Determine the [x, y] coordinate at the center of the cell enclosing the given text.  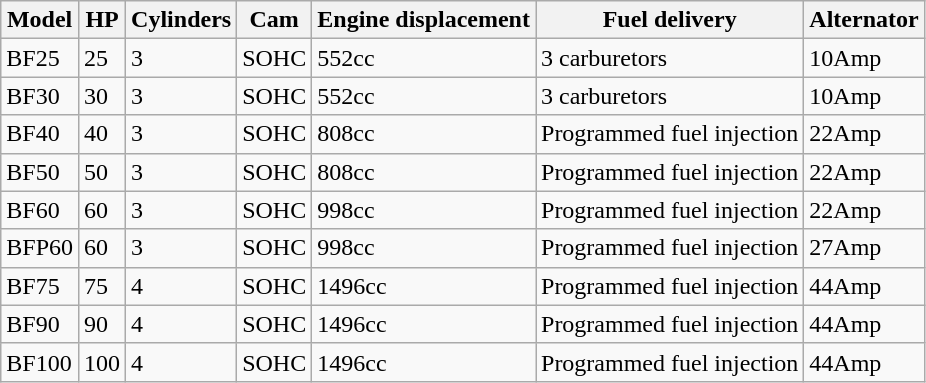
Alternator [864, 20]
90 [102, 324]
30 [102, 96]
BF60 [40, 210]
BF75 [40, 286]
BF100 [40, 362]
27Amp [864, 248]
25 [102, 58]
Cylinders [182, 20]
BFP60 [40, 248]
40 [102, 134]
Cam [274, 20]
Engine displacement [424, 20]
100 [102, 362]
Fuel delivery [670, 20]
50 [102, 172]
75 [102, 286]
BF25 [40, 58]
HP [102, 20]
Model [40, 20]
BF90 [40, 324]
BF50 [40, 172]
BF40 [40, 134]
BF30 [40, 96]
